Return (x, y) of the center of cell containing provided text 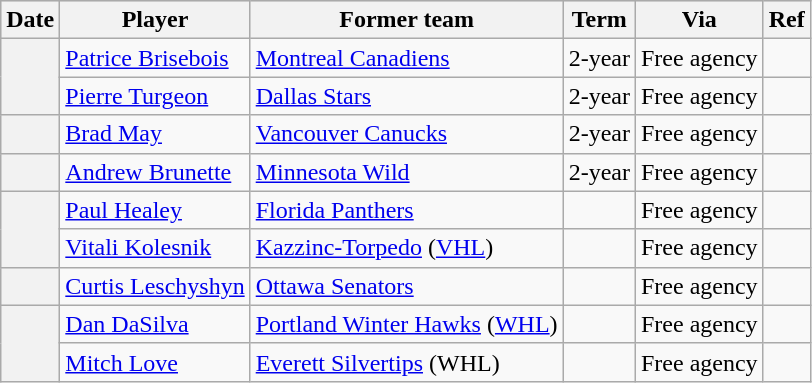
Dallas Stars (406, 96)
Paul Healey (155, 210)
Term (599, 20)
Kazzinc-Torpedo (VHL) (406, 248)
Portland Winter Hawks (WHL) (406, 324)
Player (155, 20)
Everett Silvertips (WHL) (406, 362)
Date (30, 20)
Montreal Canadiens (406, 58)
Vancouver Canucks (406, 134)
Florida Panthers (406, 210)
Former team (406, 20)
Patrice Brisebois (155, 58)
Curtis Leschyshyn (155, 286)
Ref (786, 20)
Via (699, 20)
Ottawa Senators (406, 286)
Dan DaSilva (155, 324)
Andrew Brunette (155, 172)
Minnesota Wild (406, 172)
Brad May (155, 134)
Vitali Kolesnik (155, 248)
Mitch Love (155, 362)
Pierre Turgeon (155, 96)
